Return (x, y) of the center of cell containing provided text 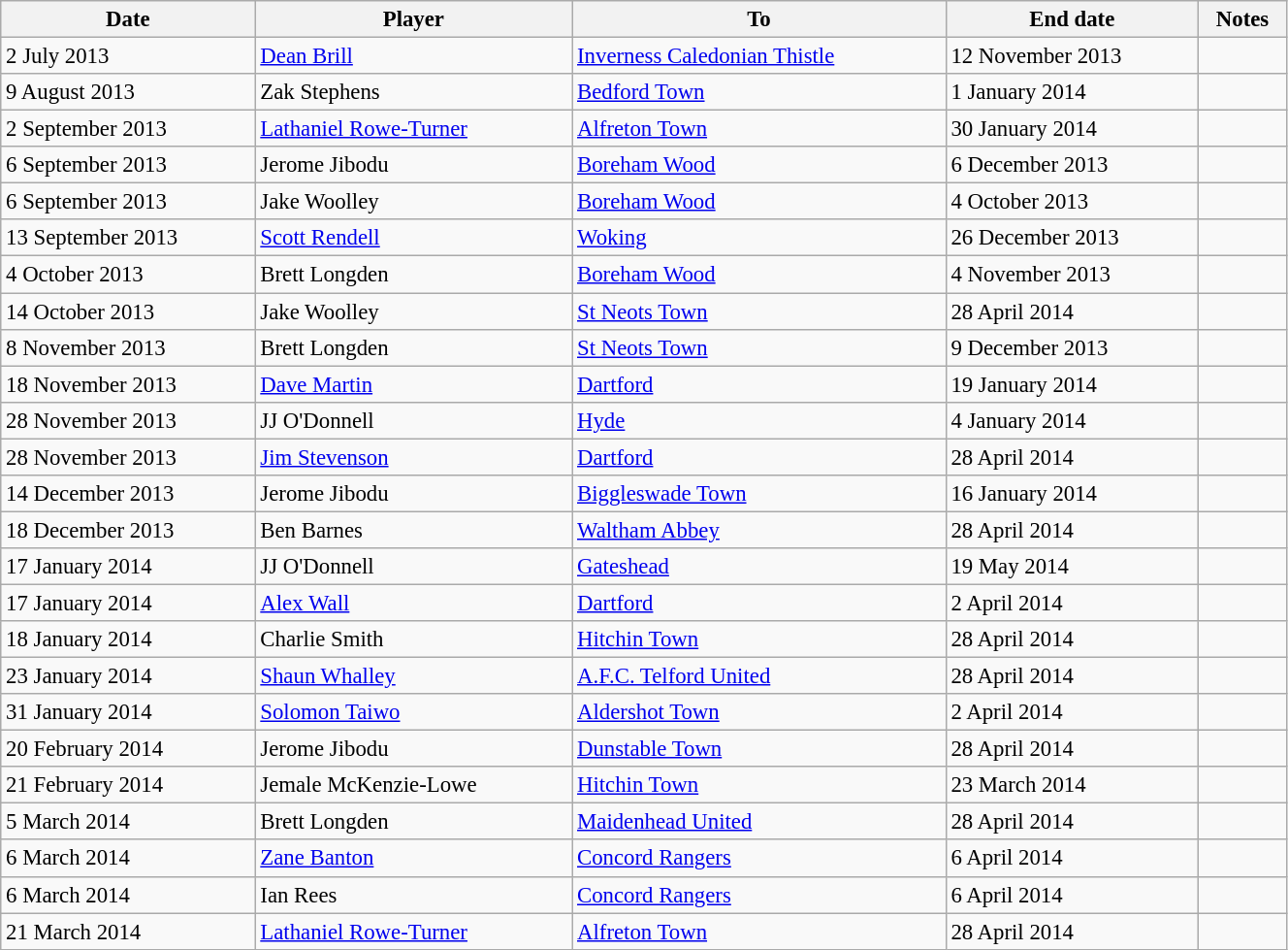
Zak Stephens (413, 92)
Ben Barnes (413, 530)
8 November 2013 (128, 347)
31 January 2014 (128, 712)
Inverness Caledonian Thistle (758, 56)
Notes (1243, 19)
19 January 2014 (1072, 384)
30 January 2014 (1072, 129)
2 July 2013 (128, 56)
Alex Wall (413, 603)
9 December 2013 (1072, 347)
Zane Banton (413, 859)
4 November 2013 (1072, 275)
Aldershot Town (758, 712)
Dave Martin (413, 384)
Dean Brill (413, 56)
Scott Rendell (413, 238)
Waltham Abbey (758, 530)
Hyde (758, 420)
Solomon Taiwo (413, 712)
6 December 2013 (1072, 165)
Jemale McKenzie-Lowe (413, 785)
20 February 2014 (128, 749)
9 August 2013 (128, 92)
21 February 2014 (128, 785)
21 March 2014 (128, 932)
Dunstable Town (758, 749)
5 March 2014 (128, 822)
12 November 2013 (1072, 56)
Woking (758, 238)
4 January 2014 (1072, 420)
Biggleswade Town (758, 494)
A.F.C. Telford United (758, 676)
Ian Rees (413, 895)
Jim Stevenson (413, 457)
26 December 2013 (1072, 238)
Date (128, 19)
End date (1072, 19)
14 December 2013 (128, 494)
Maidenhead United (758, 822)
16 January 2014 (1072, 494)
23 January 2014 (128, 676)
Shaun Whalley (413, 676)
18 January 2014 (128, 639)
19 May 2014 (1072, 567)
1 January 2014 (1072, 92)
13 September 2013 (128, 238)
To (758, 19)
Charlie Smith (413, 639)
Gateshead (758, 567)
Bedford Town (758, 92)
18 November 2013 (128, 384)
Player (413, 19)
23 March 2014 (1072, 785)
2 September 2013 (128, 129)
18 December 2013 (128, 530)
14 October 2013 (128, 311)
